Search for the cell housing the specified text and yield its (X, Y) center coordinate. 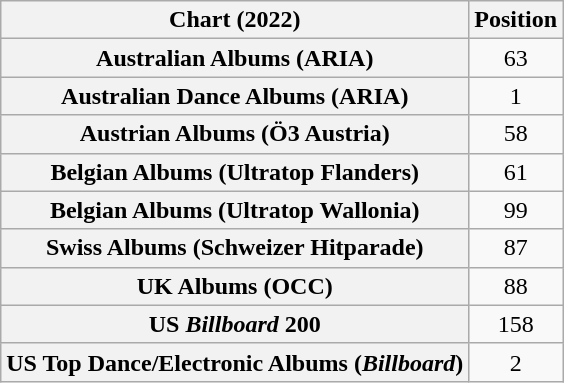
US Top Dance/Electronic Albums (Billboard) (235, 362)
2 (516, 362)
63 (516, 58)
Australian Dance Albums (ARIA) (235, 96)
58 (516, 134)
Position (516, 20)
Australian Albums (ARIA) (235, 58)
99 (516, 210)
Chart (2022) (235, 20)
US Billboard 200 (235, 324)
UK Albums (OCC) (235, 286)
Belgian Albums (Ultratop Wallonia) (235, 210)
Belgian Albums (Ultratop Flanders) (235, 172)
Austrian Albums (Ö3 Austria) (235, 134)
158 (516, 324)
61 (516, 172)
88 (516, 286)
Swiss Albums (Schweizer Hitparade) (235, 248)
87 (516, 248)
1 (516, 96)
